Output the [X, Y] coordinate of the center of the cell containing the given text.  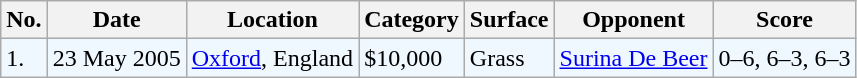
Oxford, England [272, 58]
0–6, 6–3, 6–3 [784, 58]
No. [24, 20]
23 May 2005 [116, 58]
Grass [509, 58]
1. [24, 58]
Surface [509, 20]
Score [784, 20]
Opponent [634, 20]
Category [412, 20]
Date [116, 20]
Surina De Beer [634, 58]
$10,000 [412, 58]
Location [272, 20]
